Determine the (x, y) coordinate at the center of the cell enclosing the given text.  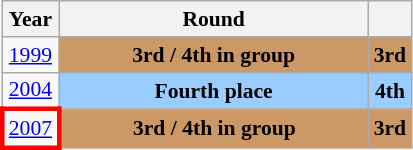
Fourth place (214, 90)
Year (30, 19)
Round (214, 19)
1999 (30, 55)
4th (390, 90)
2007 (30, 130)
2004 (30, 90)
